For the text-containing cell, return its midpoint in [X, Y] coordinate format. 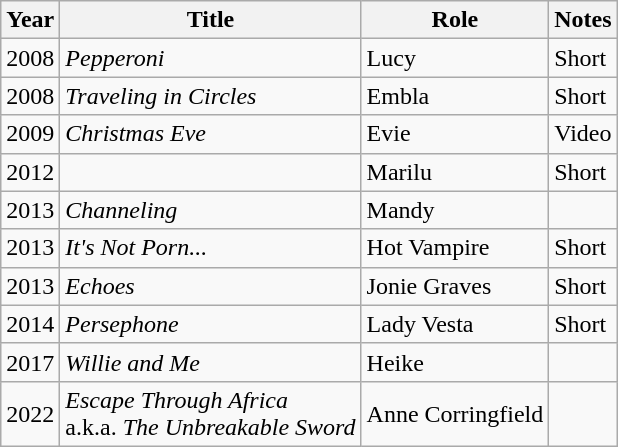
Embla [455, 96]
Heike [455, 362]
Lady Vesta [455, 324]
2014 [30, 324]
Jonie Graves [455, 286]
Echoes [210, 286]
Pepperoni [210, 58]
Christmas Eve [210, 134]
Escape Through Africaa.k.a. The Unbreakable Sword [210, 414]
Year [30, 20]
Willie and Me [210, 362]
Persephone [210, 324]
2022 [30, 414]
Lucy [455, 58]
Channeling [210, 210]
Role [455, 20]
Evie [455, 134]
Mandy [455, 210]
Marilu [455, 172]
2017 [30, 362]
Notes [583, 20]
Traveling in Circles [210, 96]
Title [210, 20]
It's Not Porn... [210, 248]
2009 [30, 134]
Hot Vampire [455, 248]
2012 [30, 172]
Video [583, 134]
Anne Corringfield [455, 414]
